Scan for the cell matching the given text and deliver its [X, Y] coordinate at center. 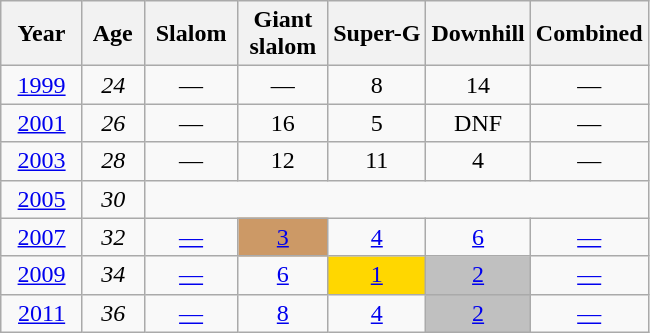
2009 [42, 275]
11 [377, 161]
1999 [42, 85]
5 [377, 123]
2003 [42, 161]
1 [377, 275]
3 [283, 237]
24 [113, 85]
26 [113, 123]
30 [113, 199]
34 [113, 275]
Downhill [478, 34]
Age [113, 34]
36 [113, 313]
DNF [478, 123]
Super-G [377, 34]
Slalom [191, 34]
2007 [42, 237]
28 [113, 161]
2005 [42, 199]
Giant slalom [283, 34]
2001 [42, 123]
14 [478, 85]
12 [283, 161]
Year [42, 34]
16 [283, 123]
Combined [589, 34]
32 [113, 237]
2011 [42, 313]
